Extract the (x, y) coordinate from the center of the cell holding the provided text.  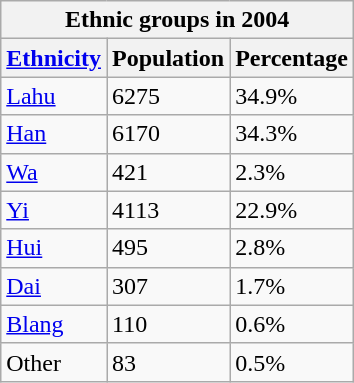
Other (54, 362)
Percentage (292, 58)
421 (168, 172)
22.9% (292, 210)
Han (54, 134)
0.5% (292, 362)
1.7% (292, 286)
83 (168, 362)
2.8% (292, 248)
110 (168, 324)
Lahu (54, 96)
Wa (54, 172)
Blang (54, 324)
Dai (54, 286)
Yi (54, 210)
4113 (168, 210)
34.9% (292, 96)
307 (168, 286)
6275 (168, 96)
6170 (168, 134)
34.3% (292, 134)
495 (168, 248)
Hui (54, 248)
0.6% (292, 324)
Ethnicity (54, 58)
Population (168, 58)
2.3% (292, 172)
Ethnic groups in 2004 (178, 20)
